From the cell containing the given text, extract its center point as (x, y) coordinate. 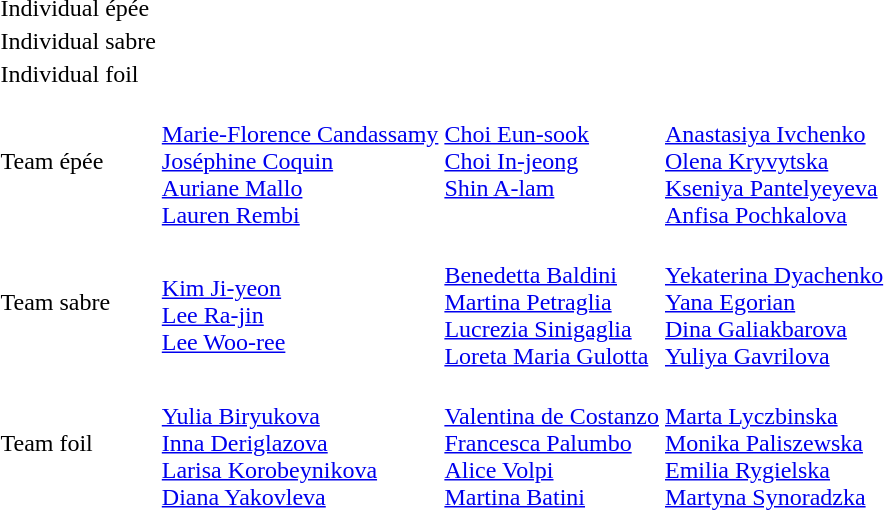
Kim Ji-yeonLee Ra-jinLee Woo-ree (300, 302)
Marie-Florence CandassamyJoséphine CoquinAuriane MalloLauren Rembi (300, 161)
Choi Eun-sookChoi In-jeongShin A-lam (552, 161)
Benedetta BaldiniMartina PetragliaLucrezia SinigagliaLoreta Maria Gulotta (552, 302)
